Scan for the cell matching the given text and deliver its (X, Y) coordinate at center. 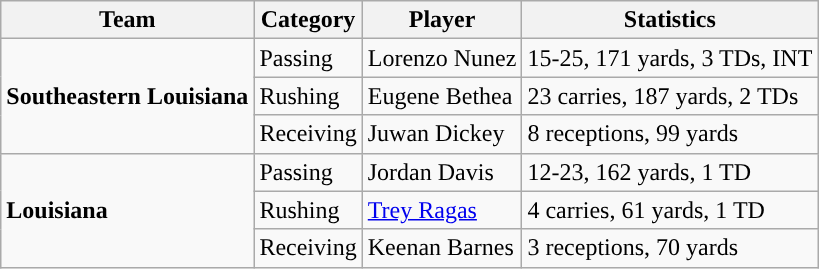
Trey Ragas (442, 210)
4 carries, 61 yards, 1 TD (670, 210)
23 carries, 187 yards, 2 TDs (670, 96)
3 receptions, 70 yards (670, 248)
Keenan Barnes (442, 248)
Statistics (670, 20)
Team (128, 20)
Eugene Bethea (442, 96)
Lorenzo Nunez (442, 58)
Category (308, 20)
12-23, 162 yards, 1 TD (670, 172)
15-25, 171 yards, 3 TDs, INT (670, 58)
Louisiana (128, 210)
8 receptions, 99 yards (670, 134)
Juwan Dickey (442, 134)
Jordan Davis (442, 172)
Southeastern Louisiana (128, 96)
Player (442, 20)
